Find where the given text appears and provide that cell's center as [X, Y] coordinate. 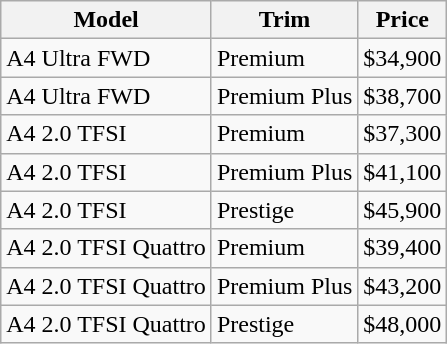
$34,900 [402, 58]
$41,100 [402, 172]
Trim [284, 20]
$37,300 [402, 134]
$38,700 [402, 96]
$39,400 [402, 248]
$48,000 [402, 324]
Price [402, 20]
$45,900 [402, 210]
$43,200 [402, 286]
Model [106, 20]
